Extract the (x, y) coordinate from the center of the cell holding the provided text.  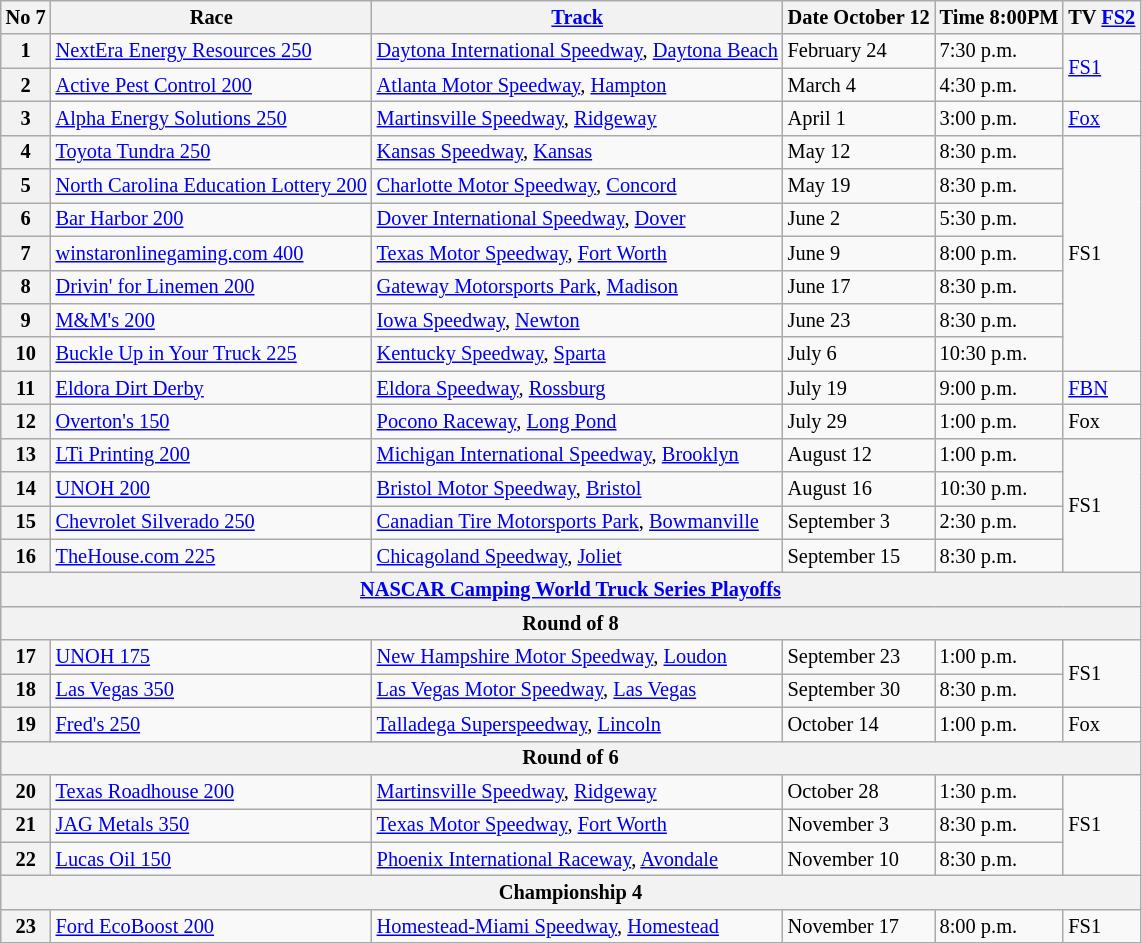
16 (26, 556)
November 3 (859, 825)
Bristol Motor Speedway, Bristol (578, 489)
Phoenix International Raceway, Avondale (578, 859)
July 29 (859, 421)
JAG Metals 350 (212, 825)
22 (26, 859)
Kentucky Speedway, Sparta (578, 354)
Race (212, 17)
September 23 (859, 657)
M&M's 200 (212, 320)
5 (26, 186)
9 (26, 320)
Lucas Oil 150 (212, 859)
Pocono Raceway, Long Pond (578, 421)
Buckle Up in Your Truck 225 (212, 354)
5:30 p.m. (1000, 219)
4:30 p.m. (1000, 85)
Daytona International Speedway, Daytona Beach (578, 51)
FBN (1102, 388)
July 6 (859, 354)
1:30 p.m. (1000, 791)
18 (26, 690)
13 (26, 455)
Track (578, 17)
Toyota Tundra 250 (212, 152)
February 24 (859, 51)
14 (26, 489)
New Hampshire Motor Speedway, Loudon (578, 657)
23 (26, 926)
Alpha Energy Solutions 250 (212, 118)
June 2 (859, 219)
Championship 4 (570, 892)
Chicagoland Speedway, Joliet (578, 556)
Atlanta Motor Speedway, Hampton (578, 85)
9:00 p.m. (1000, 388)
Chevrolet Silverado 250 (212, 522)
3 (26, 118)
Las Vegas 350 (212, 690)
April 1 (859, 118)
June 23 (859, 320)
17 (26, 657)
No 7 (26, 17)
UNOH 175 (212, 657)
NASCAR Camping World Truck Series Playoffs (570, 589)
Talladega Superspeedway, Lincoln (578, 724)
21 (26, 825)
September 30 (859, 690)
2:30 p.m. (1000, 522)
4 (26, 152)
20 (26, 791)
Round of 8 (570, 623)
Canadian Tire Motorsports Park, Bowmanville (578, 522)
North Carolina Education Lottery 200 (212, 186)
Gateway Motorsports Park, Madison (578, 287)
September 15 (859, 556)
LTi Printing 200 (212, 455)
Ford EcoBoost 200 (212, 926)
7:30 p.m. (1000, 51)
October 28 (859, 791)
Fred's 250 (212, 724)
TV FS2 (1102, 17)
1 (26, 51)
2 (26, 85)
12 (26, 421)
Date October 12 (859, 17)
Round of 6 (570, 758)
November 17 (859, 926)
7 (26, 253)
September 3 (859, 522)
Active Pest Control 200 (212, 85)
Dover International Speedway, Dover (578, 219)
Eldora Speedway, Rossburg (578, 388)
3:00 p.m. (1000, 118)
8 (26, 287)
TheHouse.com 225 (212, 556)
July 19 (859, 388)
NextEra Energy Resources 250 (212, 51)
Texas Roadhouse 200 (212, 791)
March 4 (859, 85)
August 12 (859, 455)
15 (26, 522)
19 (26, 724)
November 10 (859, 859)
6 (26, 219)
Iowa Speedway, Newton (578, 320)
Las Vegas Motor Speedway, Las Vegas (578, 690)
Kansas Speedway, Kansas (578, 152)
June 9 (859, 253)
Charlotte Motor Speedway, Concord (578, 186)
May 12 (859, 152)
May 19 (859, 186)
Overton's 150 (212, 421)
11 (26, 388)
Homestead-Miami Speedway, Homestead (578, 926)
Drivin' for Linemen 200 (212, 287)
Bar Harbor 200 (212, 219)
Eldora Dirt Derby (212, 388)
10 (26, 354)
UNOH 200 (212, 489)
October 14 (859, 724)
Michigan International Speedway, Brooklyn (578, 455)
winstaronlinegaming.com 400 (212, 253)
August 16 (859, 489)
Time 8:00PM (1000, 17)
June 17 (859, 287)
